From the cell containing the given text, extract its center point as [x, y] coordinate. 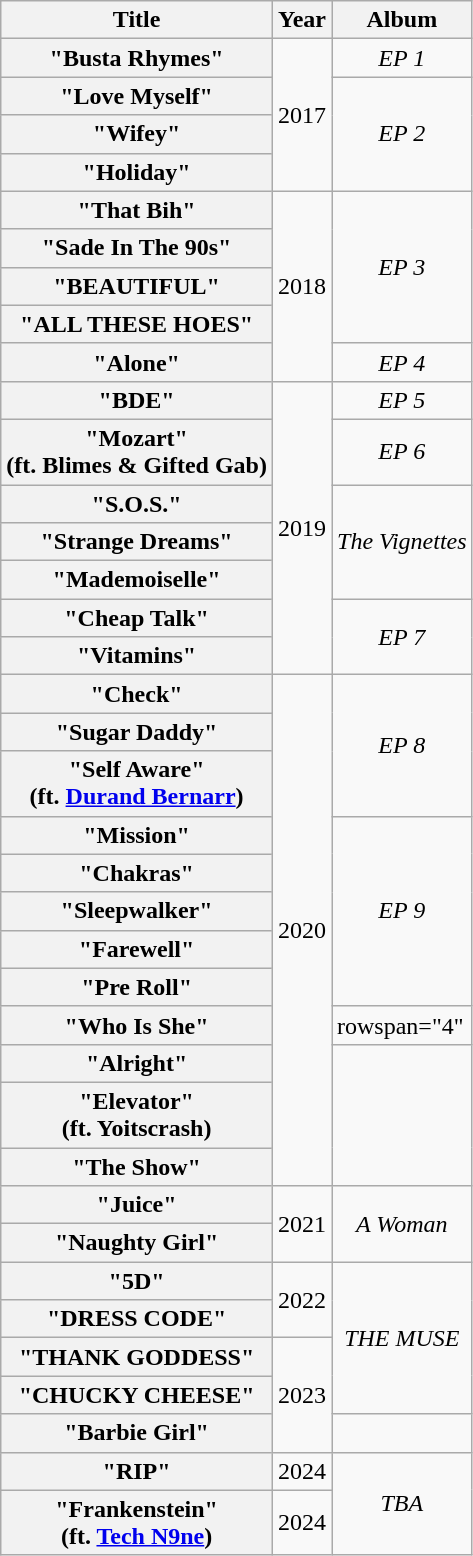
"BEAUTIFUL" [137, 286]
"Check" [137, 694]
"Alone" [137, 362]
2018 [302, 286]
EP 5 [402, 400]
2020 [302, 930]
EP 6 [402, 452]
2017 [302, 115]
"Sugar Daddy" [137, 732]
2023 [302, 1395]
"THANK GODDESS" [137, 1357]
"Wifey" [137, 134]
EP 3 [402, 267]
"S.O.S." [137, 503]
Title [137, 20]
"Busta Rhymes" [137, 58]
TBA [402, 1504]
THE MUSE [402, 1338]
"Naughty Girl" [137, 1243]
"Farewell" [137, 949]
EP 2 [402, 134]
"Sleepwalker" [137, 911]
"Elevator" (ft. Yoitscrash) [137, 1114]
The Vignettes [402, 541]
"Who Is She" [137, 1025]
"Frankenstein" (ft. Tech N9ne) [137, 1522]
"Juice" [137, 1205]
"CHUCKY CHEESE" [137, 1395]
EP 8 [402, 746]
"RIP" [137, 1471]
"Love Myself" [137, 96]
"Cheap Talk" [137, 618]
EP 4 [402, 362]
"Mademoiselle" [137, 580]
"Barbie Girl" [137, 1433]
"Holiday" [137, 172]
rowspan="4" [402, 1025]
"Self Aware" (ft. Durand Bernarr) [137, 784]
2021 [302, 1224]
"Mission" [137, 835]
"Vitamins" [137, 656]
"Chakras" [137, 873]
EP 7 [402, 637]
2022 [302, 1300]
"ALL THESE HOES" [137, 324]
"5D" [137, 1281]
"Strange Dreams" [137, 542]
"DRESS CODE" [137, 1319]
"Alright" [137, 1063]
Album [402, 20]
"The Show" [137, 1167]
EP 9 [402, 911]
Year [302, 20]
EP 1 [402, 58]
2019 [302, 528]
"BDE" [137, 400]
"Sade In The 90s" [137, 248]
A Woman [402, 1224]
"Mozart" (ft. Blimes & Gifted Gab) [137, 452]
"That Bih" [137, 210]
"Pre Roll" [137, 987]
